For the text-containing cell, return its midpoint in (X, Y) coordinate format. 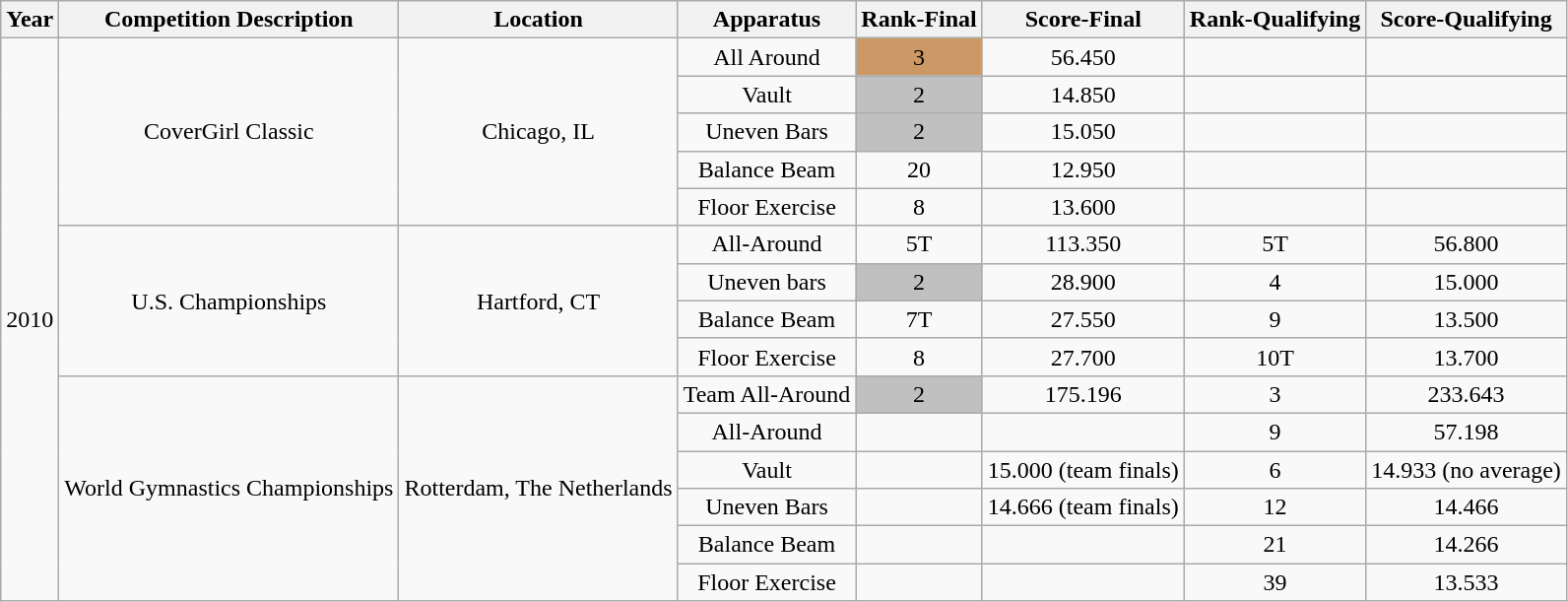
CoverGirl Classic (229, 132)
12 (1274, 507)
Chicago, IL (538, 132)
6 (1274, 470)
113.350 (1083, 244)
Rank-Final (919, 20)
Hartford, CT (538, 301)
28.900 (1083, 282)
Competition Description (229, 20)
27.700 (1083, 357)
Rank-Qualifying (1274, 20)
15.050 (1083, 132)
Uneven bars (766, 282)
Team All-Around (766, 394)
World Gymnastics Championships (229, 488)
U.S. Championships (229, 301)
13.600 (1083, 207)
7T (919, 319)
10T (1274, 357)
14.266 (1467, 545)
13.533 (1467, 582)
15.000 (1467, 282)
Rotterdam, The Netherlands (538, 488)
Year (30, 20)
Score-Final (1083, 20)
14.850 (1083, 95)
57.198 (1467, 432)
13.700 (1467, 357)
12.950 (1083, 169)
56.450 (1083, 57)
Score-Qualifying (1467, 20)
15.000 (team finals) (1083, 470)
27.550 (1083, 319)
175.196 (1083, 394)
20 (919, 169)
14.933 (no average) (1467, 470)
39 (1274, 582)
14.666 (team finals) (1083, 507)
56.800 (1467, 244)
14.466 (1467, 507)
233.643 (1467, 394)
4 (1274, 282)
Location (538, 20)
21 (1274, 545)
Apparatus (766, 20)
13.500 (1467, 319)
All Around (766, 57)
2010 (30, 319)
